For the text-containing cell, return its midpoint in (x, y) coordinate format. 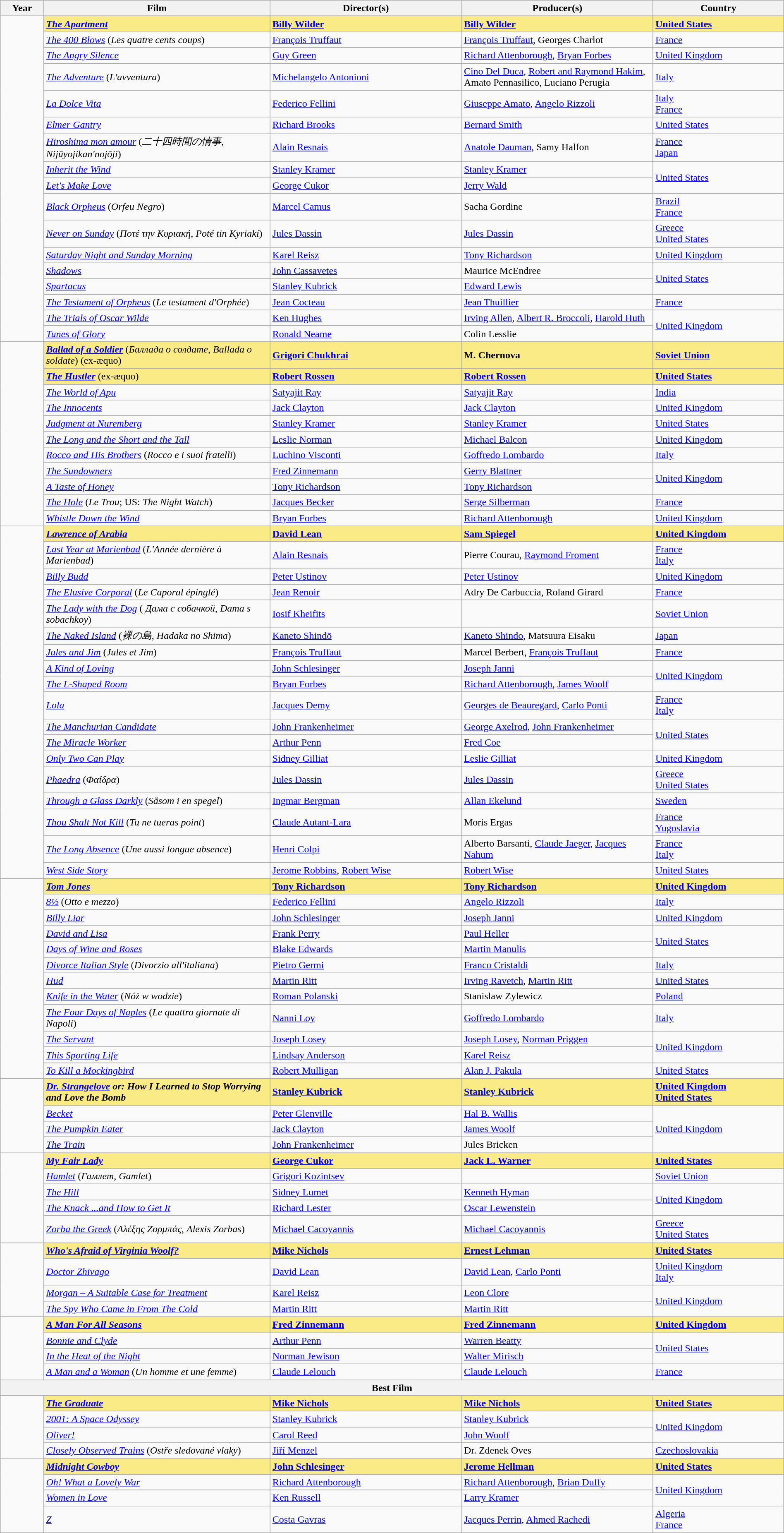
Paul Heller (557, 933)
Jules and Jim (Jules et Jim) (157, 653)
Becket (157, 1113)
Bonnie and Clyde (157, 1340)
The Testament of Orpheus (Le testament d'Orphée) (157, 302)
Marcel Berbert, François Truffaut (557, 653)
Japan (718, 636)
Kaneto Shindo, Matsuura Eisaku (557, 636)
Bernard Smith (557, 125)
This Sporting Life (157, 1055)
Sacha Gordine (557, 207)
The Miracle Worker (157, 742)
Let's Make Love (157, 185)
Marcel Camus (366, 207)
United KingdomItaly (718, 1272)
Billy Budd (157, 576)
Days of Wine and Roses (157, 949)
The Four Days of Naples (Le quattro giornate di Napoli) (157, 1018)
The Knack ...and How to Get It (157, 1208)
Morgan – A Suitable Case for Treatment (157, 1293)
Moris Ergas (557, 822)
India (718, 392)
Richard Lester (366, 1208)
Women in Love (157, 1498)
Ken Hughes (366, 318)
Claude Autant-Lara (366, 822)
Billy Liar (157, 918)
Leslie Gilliat (557, 758)
Blake Edwards (366, 949)
To Kill a Mockingbird (157, 1070)
Hal B. Wallis (557, 1113)
Carol Reed (366, 1435)
Jacques Demy (366, 705)
Tom Jones (157, 886)
Jerome Hellman (557, 1466)
Sidney Gilliat (366, 758)
Ballad of a Soldier (Баллада о солдате, Ballada o soldate) (ex-æquo) (157, 355)
Judgment at Nuremberg (157, 424)
Last Year at Marienbad (L'Année dernière à Marienbad) (157, 555)
The Graduate (157, 1403)
The Sundowners (157, 471)
The Innocents (157, 408)
Hud (157, 981)
Lawrence of Arabia (157, 534)
Gerry Blattner (557, 471)
Hiroshima mon amour (二十四時間の情事, Nijūyojikan'nojōji) (157, 147)
The Hole (Le Trou; US: The Night Watch) (157, 502)
A Taste of Honey (157, 487)
Jean Cocteau (366, 302)
Sam Spiegel (557, 534)
The Hill (157, 1192)
The World of Apu (157, 392)
Joseph Losey, Norman Priggen (557, 1039)
Alberto Barsanti, Claude Jaeger, Jacques Nahum (557, 849)
Jerome Robbins, Robert Wise (366, 871)
Lola (157, 705)
Rocco and His Brothers (Rocco e i suoi fratelli) (157, 455)
2001: A Space Odyssey (157, 1419)
The 400 Blows (Les quatre cents coups) (157, 40)
Doctor Zhivago (157, 1272)
Michael Balcon (557, 439)
The Spy Who Came in From The Cold (157, 1309)
Jack L. Warner (557, 1161)
Pietro Germi (366, 965)
Georges de Beauregard, Carlo Ponti (557, 705)
Czechoslovakia (718, 1451)
West Side Story (157, 871)
The Adventure (L'avventura) (157, 77)
My Fair Lady (157, 1161)
Kenneth Hyman (557, 1192)
Luchino Visconti (366, 455)
Z (157, 1519)
Divorce Italian Style (Divorzio all'italiana) (157, 965)
The Trials of Oscar Wilde (157, 318)
The Long and the Short and the Tall (157, 439)
Costa Gavras (366, 1519)
Leslie Norman (366, 439)
AlgeriaFrance (718, 1519)
Angelo Rizzoli (557, 902)
Saturday Night and Sunday Morning (157, 255)
Peter Glenville (366, 1113)
Richard Brooks (366, 125)
Grigori Kozintsev (366, 1176)
Giuseppe Amato, Angelo Rizzoli (557, 103)
Colin Lesslie (557, 333)
The Lady with the Dog ( Дама с собачкой, Dama s sobachkoy) (157, 613)
Jacques Perrin, Ahmed Rachedi (557, 1519)
ItalyFrance (718, 103)
Walter Mirisch (557, 1356)
David and Lisa (157, 933)
Edward Lewis (557, 286)
Irving Ravetch, Martin Ritt (557, 981)
Oscar Lewenstein (557, 1208)
Ingmar Bergman (366, 801)
Martin Manulis (557, 949)
Spartacus (157, 286)
Anatole Dauman, Samy Halfon (557, 147)
The Long Absence (Une aussi longue absence) (157, 849)
Midnight Cowboy (157, 1466)
Ernest Lehman (557, 1250)
Allan Ekelund (557, 801)
Henri Colpi (366, 849)
Norman Jewison (366, 1356)
Producer(s) (557, 8)
Shadows (157, 271)
Cino Del Duca, Robert and Raymond Hakim, Amato Pennasilico, Luciano Perugia (557, 77)
The Pumpkin Eater (157, 1129)
Jerry Wald (557, 185)
A Kind of Loving (157, 668)
Elmer Gantry (157, 125)
François Truffaut, Georges Charlot (557, 40)
Adry De Carbuccia, Roland Girard (557, 592)
Richard Attenborough, Bryan Forbes (557, 55)
The Apartment (157, 24)
Thou Shalt Not Kill (Tu ne tueras point) (157, 822)
FranceJapan (718, 147)
Year (22, 8)
Stanislaw Zylewicz (557, 996)
Sweden (718, 801)
In the Heat of the Night (157, 1356)
The L-Shaped Room (157, 684)
Country (718, 8)
Nanni Loy (366, 1018)
Who's Afraid of Virginia Woolf? (157, 1250)
Lindsay Anderson (366, 1055)
Guy Green (366, 55)
Jules Bricken (557, 1145)
Black Orpheus (Orfeu Negro) (157, 207)
Knife in the Water (Nóż w wodzie) (157, 996)
Robert Wise (557, 871)
John Cassavetes (366, 271)
David Lean, Carlo Ponti (557, 1272)
Jacques Becker (366, 502)
The Manchurian Candidate (157, 727)
Serge Silberman (557, 502)
James Woolf (557, 1129)
John Woolf (557, 1435)
The Train (157, 1145)
Roman Polanski (366, 996)
Richard Attenborough, Brian Duffy (557, 1482)
Leon Clore (557, 1293)
Poland (718, 996)
Inherit the Wind (157, 170)
The Servant (157, 1039)
A Man For All Seasons (157, 1324)
Phaedra (Φαίδρα) (157, 780)
8½ (Otto e mezzo) (157, 902)
Hamlet (Гамлет, Gamlet) (157, 1176)
Larry Kramer (557, 1498)
FranceYugoslavia (718, 822)
Frank Perry (366, 933)
United KingdomUnited States (718, 1092)
Michelangelo Antonioni (366, 77)
Never on Sunday (Ποτέ την Κυριακή, Poté tin Kyriakí) (157, 233)
The Elusive Corporal (Le Caporal épinglé) (157, 592)
Maurice McEndree (557, 271)
La Dolce Vita (157, 103)
Jiří Menzel (366, 1451)
Dr. Zdenek Oves (557, 1451)
Joseph Losey (366, 1039)
Kaneto Shindō (366, 636)
Ronald Neame (366, 333)
Dr. Strangelove or: How I Learned to Stop Worrying and Love the Bomb (157, 1092)
Director(s) (366, 8)
Best Film (392, 1387)
Oh! What a Lovely War (157, 1482)
The Naked Island (裸の島, Hadaka no Shima) (157, 636)
Film (157, 8)
Ken Russell (366, 1498)
Warren Beatty (557, 1340)
The Hustler (ex-æquo) (157, 376)
Only Two Can Play (157, 758)
Irving Allen, Albert R. Broccoli, Harold Huth (557, 318)
BrazilFrance (718, 207)
The Angry Silence (157, 55)
Richard Attenborough, James Woolf (557, 684)
M. Chernova (557, 355)
Jean Thuillier (557, 302)
A Man and a Woman (Un homme et une femme) (157, 1372)
Tunes of Glory (157, 333)
Robert Mulligan (366, 1070)
George Axelrod, John Frankenheimer (557, 727)
Fred Coe (557, 742)
Franco Cristaldi (557, 965)
Pierre Courau, Raymond Froment (557, 555)
Through a Glass Darkly (Såsom i en spegel) (157, 801)
Grigori Chukhrai (366, 355)
Jean Renoir (366, 592)
Closely Observed Trains (Ostře sledované vlaky) (157, 1451)
Iosif Kheifits (366, 613)
Oliver! (157, 1435)
Zorba the Greek (Αλέξης Ζορμπάς, Alexis Zorbas) (157, 1229)
Alan J. Pakula (557, 1070)
Whistle Down the Wind (157, 518)
Sidney Lumet (366, 1192)
